Detect which cell encompasses the target text, then output its [x, y] center coordinate. 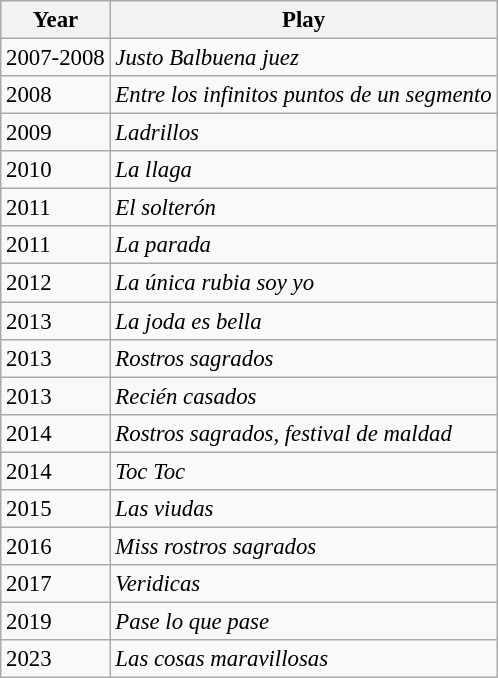
Play [304, 20]
2008 [56, 95]
2015 [56, 509]
La única rubia soy yo [304, 283]
Las viudas [304, 509]
El solterón [304, 208]
2007-2008 [56, 58]
Veridicas [304, 584]
Rostros sagrados, festival de maldad [304, 433]
Justo Balbuena juez [304, 58]
2010 [56, 170]
2009 [56, 133]
La llaga [304, 170]
2012 [56, 283]
La joda es bella [304, 321]
Pase lo que pase [304, 621]
Entre los infinitos puntos de un segmento [304, 95]
Rostros sagrados [304, 358]
2019 [56, 621]
2016 [56, 546]
La parada [304, 245]
Las cosas maravillosas [304, 659]
Toc Toc [304, 471]
Year [56, 20]
Miss rostros sagrados [304, 546]
Ladrillos [304, 133]
2023 [56, 659]
2017 [56, 584]
Recién casados [304, 396]
